For the text-containing cell, return its midpoint in (X, Y) coordinate format. 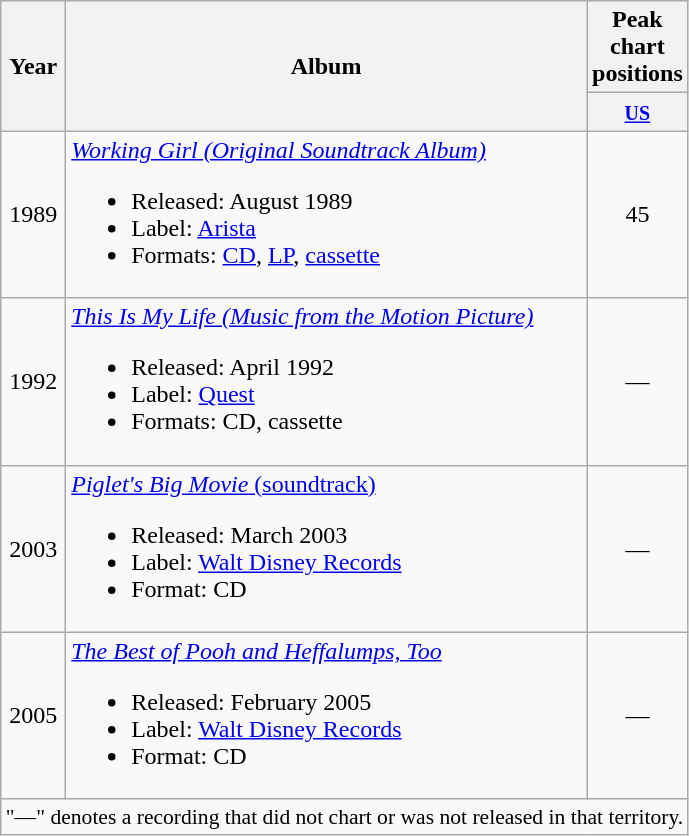
"—" denotes a recording that did not chart or was not released in that territory. (345, 817)
Working Girl (Original Soundtrack Album)Released: August 1989Label: AristaFormats: CD, LP, cassette (326, 214)
2005 (34, 716)
45 (637, 214)
The Best of Pooh and Heffalumps, TooReleased: February 2005Label: Walt Disney RecordsFormat: CD (326, 716)
Piglet's Big Movie (soundtrack)Released: March 2003Label: Walt Disney RecordsFormat: CD (326, 548)
1992 (34, 382)
1989 (34, 214)
2003 (34, 548)
Album (326, 66)
Peak chart positions (637, 47)
Year (34, 66)
This Is My Life (Music from the Motion Picture)Released: April 1992Label: QuestFormats: CD, cassette (326, 382)
US (637, 112)
